Scan for the cell matching the given text and deliver its (X, Y) coordinate at center. 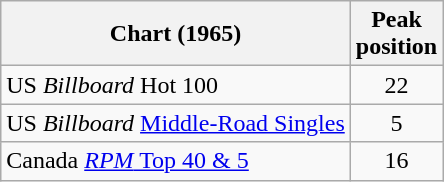
Canada RPM Top 40 & 5 (176, 161)
5 (396, 123)
Peakposition (396, 34)
US Billboard Middle-Road Singles (176, 123)
Chart (1965) (176, 34)
US Billboard Hot 100 (176, 85)
22 (396, 85)
16 (396, 161)
